For the text-containing cell, return its midpoint in [x, y] coordinate format. 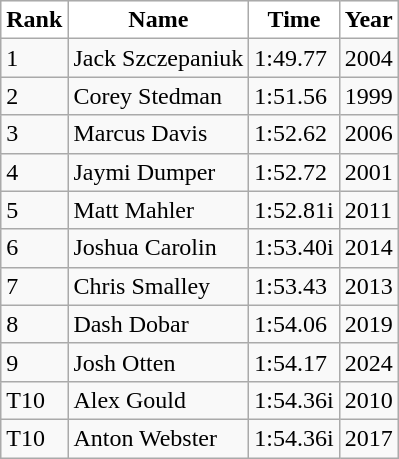
9 [34, 362]
1:51.56 [294, 96]
8 [34, 324]
2006 [368, 134]
Year [368, 20]
1:54.06 [294, 324]
1:52.72 [294, 172]
1:53.40i [294, 248]
2 [34, 96]
Name [158, 20]
Anton Webster [158, 438]
Jack Szczepaniuk [158, 58]
1:53.43 [294, 286]
2013 [368, 286]
2019 [368, 324]
1:49.77 [294, 58]
Dash Dobar [158, 324]
Matt Mahler [158, 210]
1 [34, 58]
Jaymi Dumper [158, 172]
Chris Smalley [158, 286]
Corey Stedman [158, 96]
1:52.81i [294, 210]
7 [34, 286]
2010 [368, 400]
2017 [368, 438]
6 [34, 248]
5 [34, 210]
Marcus Davis [158, 134]
4 [34, 172]
1999 [368, 96]
2014 [368, 248]
3 [34, 134]
Rank [34, 20]
2001 [368, 172]
Alex Gould [158, 400]
1:54.17 [294, 362]
Time [294, 20]
Joshua Carolin [158, 248]
Josh Otten [158, 362]
2004 [368, 58]
1:52.62 [294, 134]
2011 [368, 210]
2024 [368, 362]
